Scan for the cell matching the given text and deliver its [X, Y] coordinate at center. 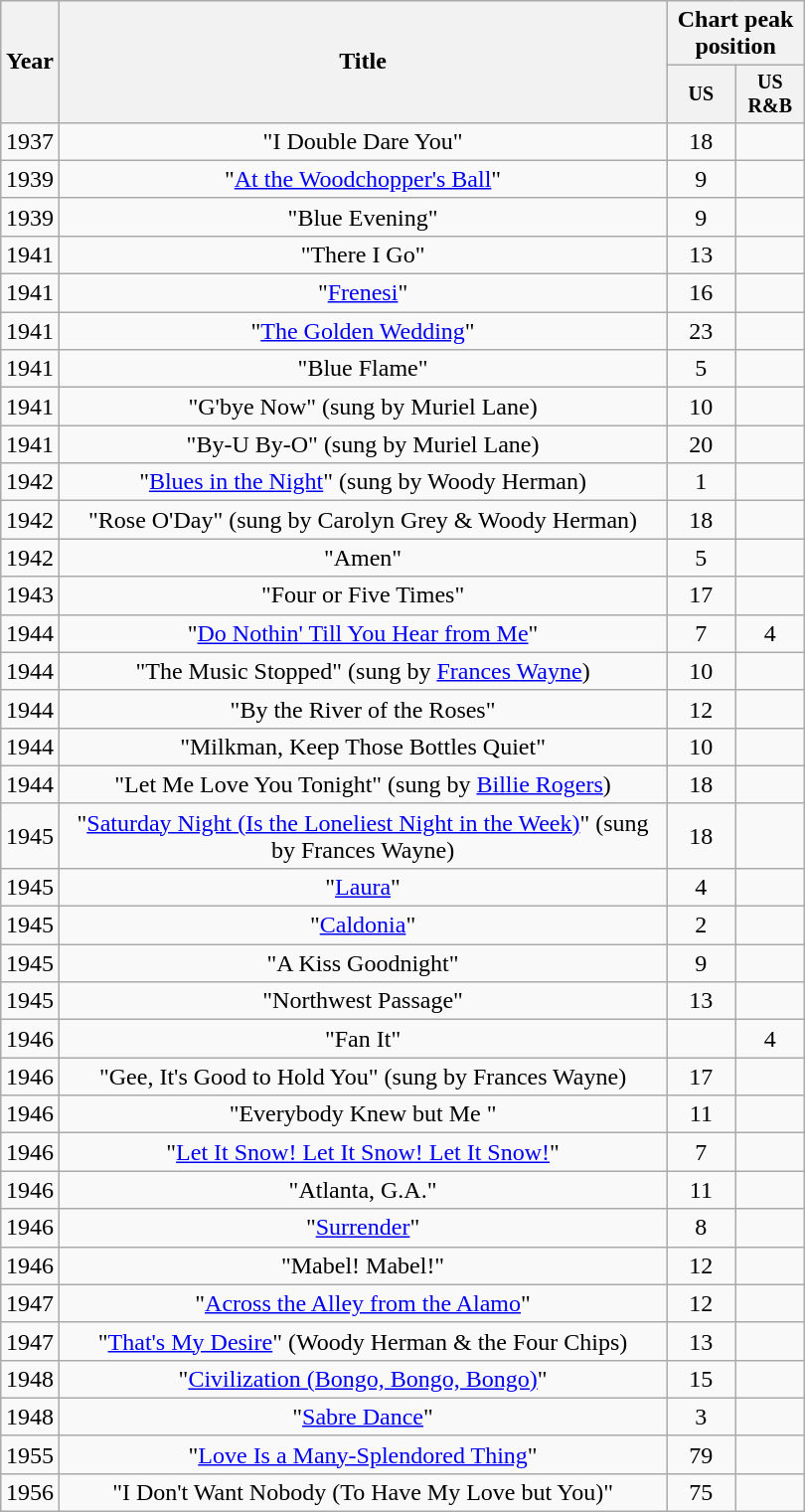
"Across the Alley from the Alamo" [364, 1303]
"Caldonia" [364, 925]
23 [702, 331]
"Amen" [364, 558]
1 [702, 482]
"Civilization (Bongo, Bongo, Bongo)" [364, 1379]
15 [702, 1379]
"I Don't Want Nobody (To Have My Love but You)" [364, 1492]
"Do Nothin' Till You Hear from Me" [364, 633]
"Blue Flame" [364, 369]
"The Golden Wedding" [364, 331]
1955 [30, 1454]
20 [702, 444]
"Blues in the Night" (sung by Woody Herman) [364, 482]
"Mabel! Mabel!" [364, 1265]
"There I Go" [364, 254]
75 [702, 1492]
US [702, 93]
2 [702, 925]
"Let Me Love You Tonight" (sung by Billie Rogers) [364, 784]
"I Double Dare You" [364, 141]
"Saturday Night (Is the Loneliest Night in the Week)" (sung by Frances Wayne) [364, 835]
Title [364, 62]
8 [702, 1228]
"G'bye Now" (sung by Muriel Lane) [364, 407]
"Love Is a Many-Splendored Thing" [364, 1454]
"That's My Desire" (Woody Herman & the Four Chips) [364, 1341]
"Northwest Passage" [364, 1001]
"Sabre Dance" [364, 1417]
"The Music Stopped" (sung by Frances Wayne) [364, 671]
"Laura" [364, 887]
79 [702, 1454]
"A Kiss Goodnight" [364, 963]
USR&B [769, 93]
"Rose O'Day" (sung by Carolyn Grey & Woody Herman) [364, 520]
"Gee, It's Good to Hold You" (sung by Frances Wayne) [364, 1077]
1937 [30, 141]
16 [702, 293]
"Four or Five Times" [364, 595]
"Atlanta, G.A." [364, 1190]
"Milkman, Keep Those Bottles Quiet" [364, 747]
"Everybody Knew but Me " [364, 1114]
"Blue Evening" [364, 217]
Year [30, 62]
1943 [30, 595]
3 [702, 1417]
"Let It Snow! Let It Snow! Let It Snow!" [364, 1152]
"At the Woodchopper's Ball" [364, 179]
Chart peak position [735, 34]
"By-U By-O" (sung by Muriel Lane) [364, 444]
"Fan It" [364, 1039]
"Frenesi" [364, 293]
"By the River of the Roses" [364, 709]
1956 [30, 1492]
"Surrender" [364, 1228]
